Determine the [x, y] coordinate at the center of the cell enclosing the given text.  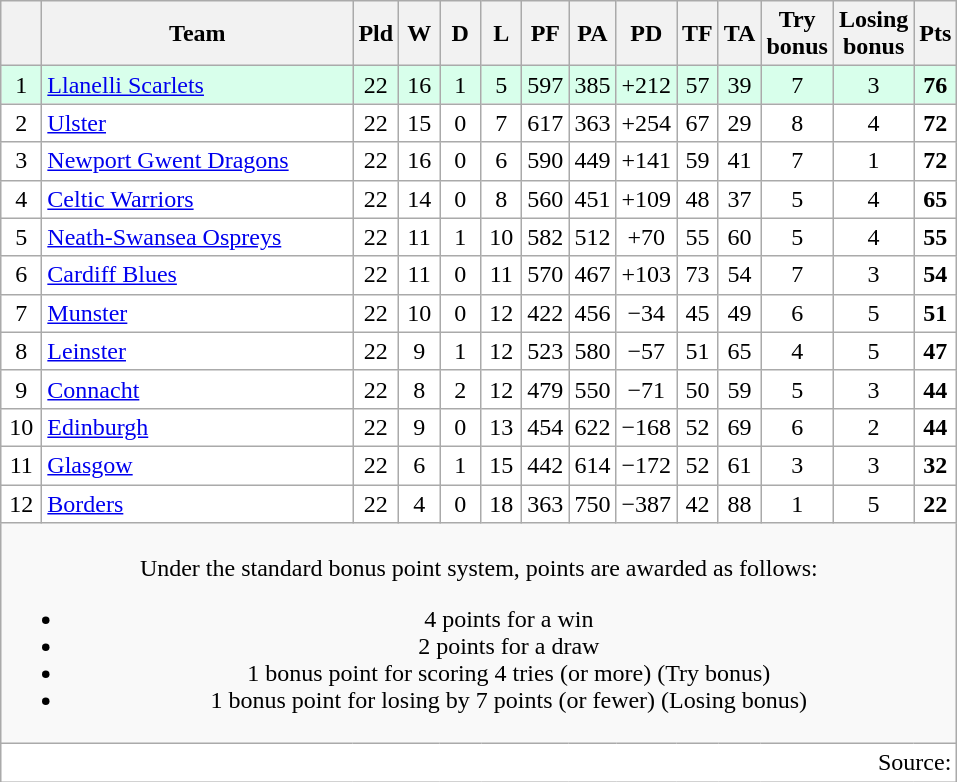
422 [546, 313]
69 [740, 427]
76 [936, 85]
Llanelli Scarlets [198, 85]
Edinburgh [198, 427]
−71 [646, 389]
597 [546, 85]
PD [646, 34]
D [460, 34]
Glasgow [198, 465]
523 [546, 351]
29 [740, 123]
+254 [646, 123]
+212 [646, 85]
550 [592, 389]
Munster [198, 313]
37 [740, 199]
451 [592, 199]
48 [698, 199]
479 [546, 389]
13 [502, 427]
+103 [646, 275]
57 [698, 85]
750 [592, 503]
14 [420, 199]
614 [592, 465]
+70 [646, 237]
49 [740, 313]
Try bonus [797, 34]
560 [546, 199]
47 [936, 351]
18 [502, 503]
88 [740, 503]
454 [546, 427]
622 [592, 427]
Celtic Warriors [198, 199]
449 [592, 161]
+109 [646, 199]
Ulster [198, 123]
L [502, 34]
−34 [646, 313]
Borders [198, 503]
45 [698, 313]
Newport Gwent Dragons [198, 161]
50 [698, 389]
582 [546, 237]
Team [198, 34]
512 [592, 237]
Pts [936, 34]
590 [546, 161]
Source: [479, 763]
456 [592, 313]
617 [546, 123]
−168 [646, 427]
PA [592, 34]
442 [546, 465]
W [420, 34]
Pld [376, 34]
−387 [646, 503]
PF [546, 34]
385 [592, 85]
39 [740, 85]
+141 [646, 161]
Cardiff Blues [198, 275]
32 [936, 465]
67 [698, 123]
61 [740, 465]
−57 [646, 351]
Neath-Swansea Ospreys [198, 237]
467 [592, 275]
Losing bonus [873, 34]
Leinster [198, 351]
Connacht [198, 389]
580 [592, 351]
−172 [646, 465]
TF [698, 34]
41 [740, 161]
60 [740, 237]
42 [698, 503]
73 [698, 275]
TA [740, 34]
570 [546, 275]
